Detect which cell encompasses the target text, then output its (x, y) center coordinate. 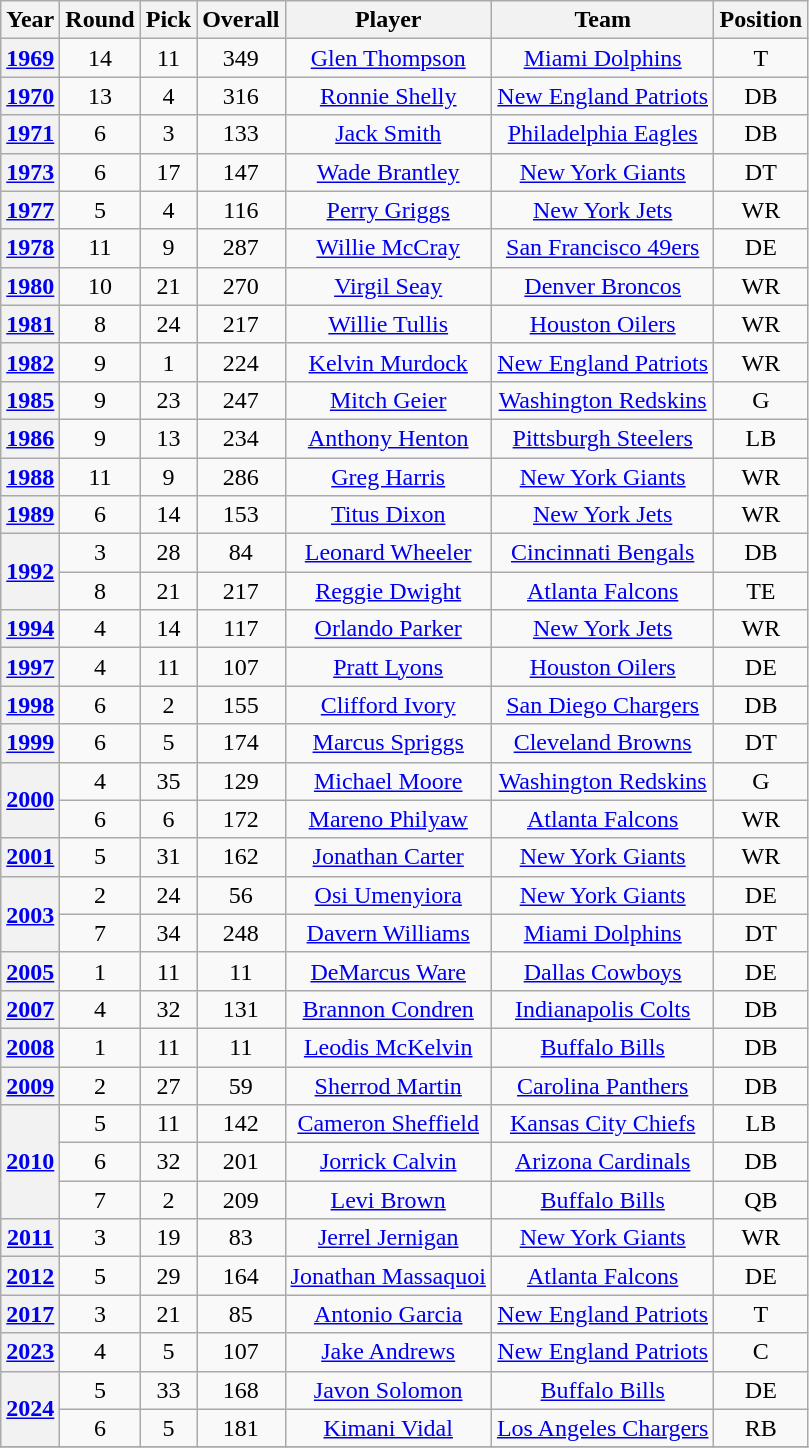
Clifford Ivory (388, 705)
Cleveland Browns (602, 743)
San Diego Chargers (602, 705)
Denver Broncos (602, 286)
Team (602, 20)
Sherrod Martin (388, 1085)
Philadelphia Eagles (602, 134)
1981 (30, 324)
Los Angeles Chargers (602, 1428)
Mitch Geier (388, 400)
117 (241, 629)
Leodis McKelvin (388, 1047)
83 (241, 1238)
1980 (30, 286)
247 (241, 400)
Anthony Henton (388, 438)
1986 (30, 438)
2000 (30, 800)
28 (168, 553)
1977 (30, 210)
Michael Moore (388, 781)
Jonathan Massaquoi (388, 1276)
1982 (30, 362)
2005 (30, 971)
1985 (30, 400)
2012 (30, 1276)
Kimani Vidal (388, 1428)
San Francisco 49ers (602, 248)
Willie Tullis (388, 324)
Jerrel Jernigan (388, 1238)
168 (241, 1390)
2009 (30, 1085)
234 (241, 438)
Pittsburgh Steelers (602, 438)
TE (761, 591)
17 (168, 172)
1973 (30, 172)
2010 (30, 1162)
164 (241, 1276)
1998 (30, 705)
19 (168, 1238)
31 (168, 857)
85 (241, 1314)
C (761, 1352)
Perry Griggs (388, 210)
Glen Thompson (388, 58)
2024 (30, 1409)
Marcus Spriggs (388, 743)
1994 (30, 629)
Titus Dixon (388, 515)
Jorrick Calvin (388, 1162)
Jack Smith (388, 134)
Reggie Dwight (388, 591)
Davern Williams (388, 933)
59 (241, 1085)
116 (241, 210)
287 (241, 248)
Pick (168, 20)
Jake Andrews (388, 1352)
142 (241, 1124)
1978 (30, 248)
2023 (30, 1352)
Carolina Panthers (602, 1085)
Player (388, 20)
2003 (30, 914)
34 (168, 933)
131 (241, 1009)
2007 (30, 1009)
56 (241, 895)
29 (168, 1276)
Leonard Wheeler (388, 553)
Kelvin Murdock (388, 362)
316 (241, 96)
286 (241, 477)
1989 (30, 515)
Osi Umenyiora (388, 895)
Greg Harris (388, 477)
33 (168, 1390)
248 (241, 933)
Willie McCray (388, 248)
23 (168, 400)
Jonathan Carter (388, 857)
1969 (30, 58)
Levi Brown (388, 1200)
1971 (30, 134)
2017 (30, 1314)
DeMarcus Ware (388, 971)
Cameron Sheffield (388, 1124)
Antonio Garcia (388, 1314)
Overall (241, 20)
QB (761, 1200)
1992 (30, 572)
Kansas City Chiefs (602, 1124)
153 (241, 515)
2011 (30, 1238)
155 (241, 705)
129 (241, 781)
1999 (30, 743)
2008 (30, 1047)
10 (100, 286)
174 (241, 743)
162 (241, 857)
270 (241, 286)
1988 (30, 477)
Arizona Cardinals (602, 1162)
Dallas Cowboys (602, 971)
Indianapolis Colts (602, 1009)
1970 (30, 96)
84 (241, 553)
1997 (30, 667)
Virgil Seay (388, 286)
201 (241, 1162)
RB (761, 1428)
Wade Brantley (388, 172)
Ronnie Shelly (388, 96)
224 (241, 362)
Brannon Condren (388, 1009)
Javon Solomon (388, 1390)
Year (30, 20)
35 (168, 781)
27 (168, 1085)
349 (241, 58)
147 (241, 172)
Round (100, 20)
Mareno Philyaw (388, 819)
133 (241, 134)
209 (241, 1200)
Position (761, 20)
Pratt Lyons (388, 667)
172 (241, 819)
181 (241, 1428)
Orlando Parker (388, 629)
Cincinnati Bengals (602, 553)
2001 (30, 857)
